Locate the cell with the specified text and output its [X, Y] center coordinate. 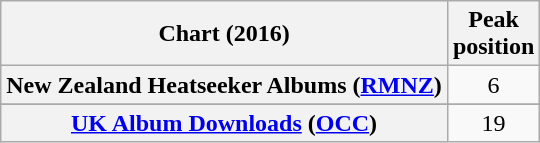
19 [493, 123]
Chart (2016) [224, 34]
New Zealand Heatseeker Albums (RMNZ) [224, 85]
6 [493, 85]
Peakposition [493, 34]
UK Album Downloads (OCC) [224, 123]
